Detect which cell encompasses the target text, then output its (x, y) center coordinate. 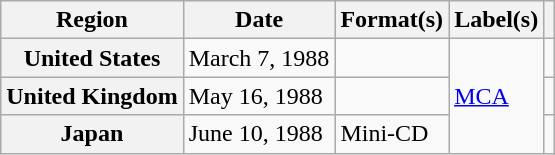
Label(s) (496, 20)
United Kingdom (92, 96)
United States (92, 58)
Date (259, 20)
May 16, 1988 (259, 96)
Japan (92, 134)
Mini-CD (392, 134)
MCA (496, 96)
June 10, 1988 (259, 134)
Format(s) (392, 20)
March 7, 1988 (259, 58)
Region (92, 20)
